Find where the given text appears and provide that cell's center as (X, Y) coordinate. 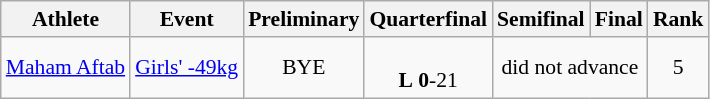
Preliminary (304, 19)
Rank (678, 19)
Maham Aftab (66, 68)
BYE (304, 68)
Semifinal (541, 19)
Quarterfinal (428, 19)
Girls' -49kg (186, 68)
Event (186, 19)
L 0-21 (428, 68)
did not advance (570, 68)
5 (678, 68)
Athlete (66, 19)
Final (619, 19)
